Pinpoint the cell where the given text exists, returning its [x, y] midpoint coordinate. 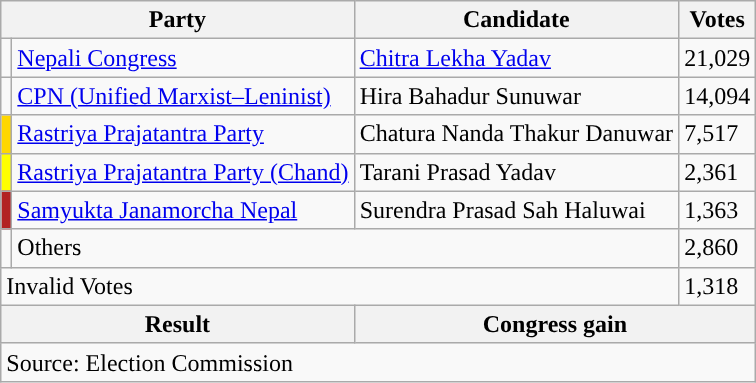
Congress gain [555, 324]
Others [346, 248]
1,318 [718, 286]
Tarani Prasad Yadav [516, 172]
Rastriya Prajatantra Party [183, 134]
14,094 [718, 96]
Samyukta Janamorcha Nepal [183, 210]
Rastriya Prajatantra Party (Chand) [183, 172]
2,860 [718, 248]
Source: Election Commission [378, 362]
Chatura Nanda Thakur Danuwar [516, 134]
Chitra Lekha Yadav [516, 58]
Party [178, 20]
CPN (Unified Marxist–Leninist) [183, 96]
Hira Bahadur Sunuwar [516, 96]
Surendra Prasad Sah Haluwai [516, 210]
Result [178, 324]
21,029 [718, 58]
7,517 [718, 134]
Candidate [516, 20]
Invalid Votes [340, 286]
2,361 [718, 172]
Nepali Congress [183, 58]
Votes [718, 20]
1,363 [718, 210]
